Search for the cell housing the specified text and yield its (X, Y) center coordinate. 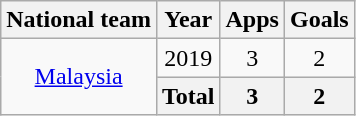
Year (188, 20)
2019 (188, 58)
Total (188, 96)
National team (79, 20)
Apps (252, 20)
Goals (319, 20)
Malaysia (79, 77)
